From the cell containing the given text, extract its center point as [x, y] coordinate. 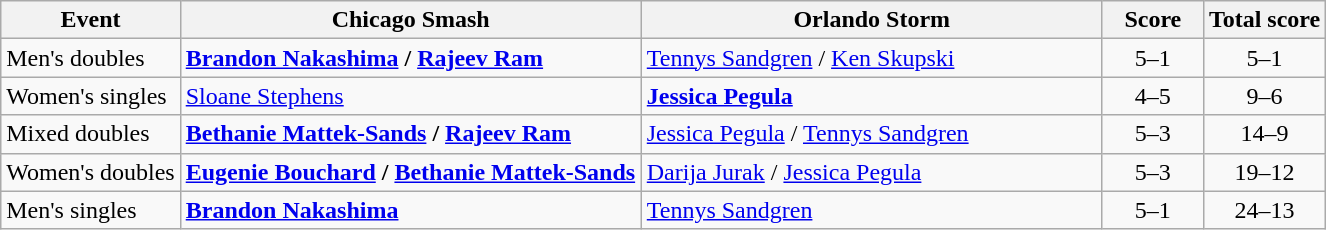
Event [90, 20]
Women's doubles [90, 172]
24–13 [1264, 210]
Chicago Smash [410, 20]
Women's singles [90, 96]
14–9 [1264, 134]
Total score [1264, 20]
Men's singles [90, 210]
Jessica Pegula [872, 96]
Sloane Stephens [410, 96]
Brandon Nakashima / Rajeev Ram [410, 58]
Score [1152, 20]
Darija Jurak / Jessica Pegula [872, 172]
Bethanie Mattek-Sands / Rajeev Ram [410, 134]
4–5 [1152, 96]
Tennys Sandgren [872, 210]
Mixed doubles [90, 134]
Eugenie Bouchard / Bethanie Mattek-Sands [410, 172]
Tennys Sandgren / Ken Skupski [872, 58]
19–12 [1264, 172]
Orlando Storm [872, 20]
Brandon Nakashima [410, 210]
Men's doubles [90, 58]
9–6 [1264, 96]
Jessica Pegula / Tennys Sandgren [872, 134]
